Search for the cell housing the specified text and yield its (X, Y) center coordinate. 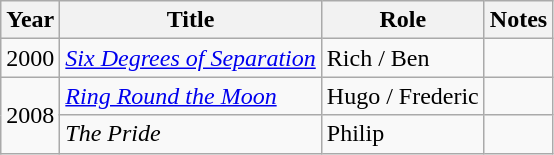
Role (402, 20)
The Pride (190, 134)
Ring Round the Moon (190, 96)
Philip (402, 134)
2008 (30, 115)
2000 (30, 58)
Notes (518, 20)
Six Degrees of Separation (190, 58)
Year (30, 20)
Rich / Ben (402, 58)
Title (190, 20)
Hugo / Frederic (402, 96)
